Find where the given text appears and provide that cell's center as [X, Y] coordinate. 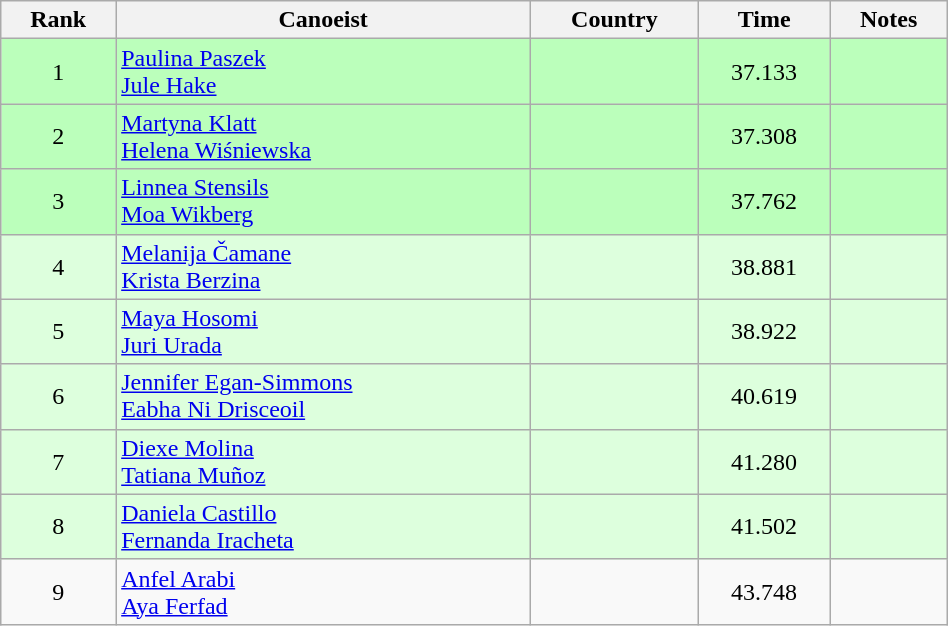
41.280 [764, 462]
43.748 [764, 592]
40.619 [764, 396]
9 [58, 592]
Jennifer Egan-SimmonsEabha Ni Drisceoil [324, 396]
6 [58, 396]
Anfel ArabiAya Ferfad [324, 592]
41.502 [764, 526]
7 [58, 462]
Melanija ČamaneKrista Berzina [324, 266]
Canoeist [324, 20]
Country [614, 20]
Paulina PaszekJule Hake [324, 72]
37.133 [764, 72]
Notes [888, 20]
37.308 [764, 136]
3 [58, 202]
Martyna KlattHelena Wiśniewska [324, 136]
Diexe MolinaTatiana Muñoz [324, 462]
1 [58, 72]
38.922 [764, 332]
Maya HosomiJuri Urada [324, 332]
2 [58, 136]
38.881 [764, 266]
Rank [58, 20]
37.762 [764, 202]
Daniela CastilloFernanda Iracheta [324, 526]
Linnea StensilsMoa Wikberg [324, 202]
Time [764, 20]
4 [58, 266]
5 [58, 332]
8 [58, 526]
